From the cell containing the given text, extract its center point as (x, y) coordinate. 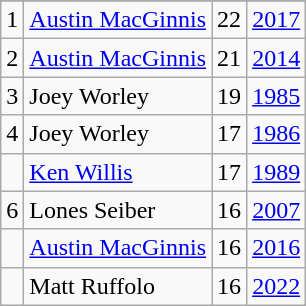
4 (12, 134)
19 (230, 96)
Matt Ruffolo (118, 286)
2016 (276, 248)
1986 (276, 134)
2022 (276, 286)
6 (12, 210)
21 (230, 58)
1985 (276, 96)
1 (12, 20)
Lones Seiber (118, 210)
2017 (276, 20)
2014 (276, 58)
2 (12, 58)
3 (12, 96)
22 (230, 20)
Ken Willis (118, 172)
1989 (276, 172)
2007 (276, 210)
